Determine the [x, y] coordinate at the center of the cell enclosing the given text.  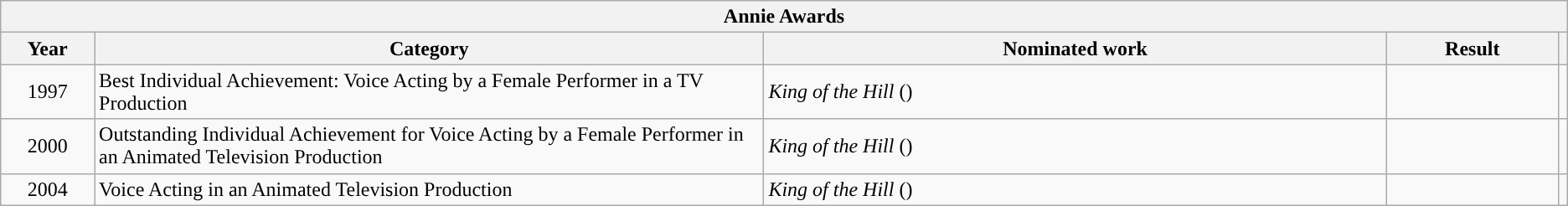
Annie Awards [784, 17]
Outstanding Individual Achievement for Voice Acting by a Female Performer in an Animated Television Production [429, 146]
2004 [48, 189]
Best Individual Achievement: Voice Acting by a Female Performer in a TV Production [429, 92]
Nominated work [1075, 49]
2000 [48, 146]
Result [1473, 49]
Category [429, 49]
Year [48, 49]
1997 [48, 92]
Voice Acting in an Animated Television Production [429, 189]
